Output the [X, Y] coordinate of the center of the cell containing the given text.  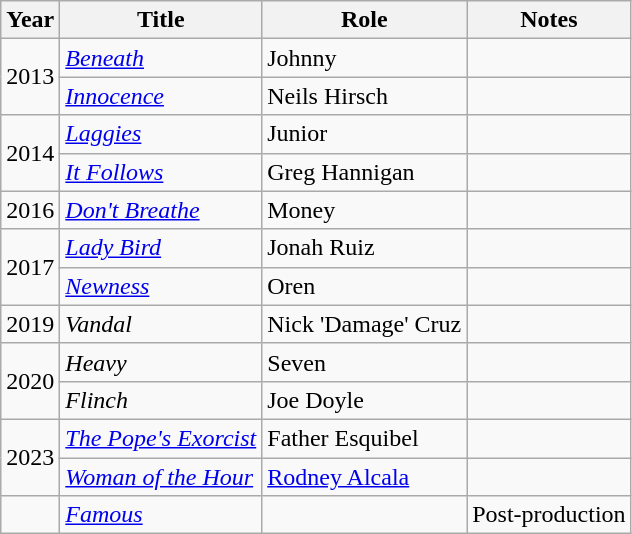
Rodney Alcala [364, 477]
2019 [30, 324]
The Pope's Exorcist [161, 438]
Joe Doyle [364, 400]
2023 [30, 457]
It Follows [161, 172]
Father Esquibel [364, 438]
Oren [364, 286]
2013 [30, 77]
2016 [30, 210]
Post-production [549, 515]
Nick 'Damage' Cruz [364, 324]
Neils Hirsch [364, 96]
Title [161, 20]
Woman of the Hour [161, 477]
Lady Bird [161, 248]
Junior [364, 134]
Heavy [161, 362]
Notes [549, 20]
Beneath [161, 58]
Laggies [161, 134]
Money [364, 210]
2017 [30, 267]
Famous [161, 515]
Johnny [364, 58]
Role [364, 20]
Innocence [161, 96]
2020 [30, 381]
Vandal [161, 324]
Jonah Ruiz [364, 248]
Greg Hannigan [364, 172]
2014 [30, 153]
Newness [161, 286]
Don't Breathe [161, 210]
Flinch [161, 400]
Seven [364, 362]
Year [30, 20]
